Search for the cell housing the specified text and yield its [x, y] center coordinate. 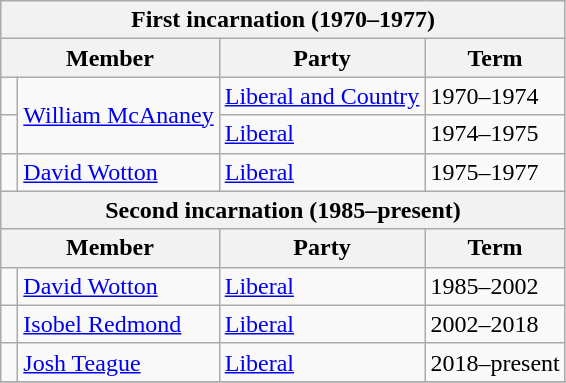
Liberal and Country [322, 96]
Isobel Redmond [118, 324]
1975–1977 [495, 172]
2018–present [495, 362]
1970–1974 [495, 96]
2002–2018 [495, 324]
1974–1975 [495, 134]
William McAnaney [118, 115]
1985–2002 [495, 286]
Second incarnation (1985–present) [283, 210]
First incarnation (1970–1977) [283, 20]
Josh Teague [118, 362]
